Locate the cell with the specified text and output its [x, y] center coordinate. 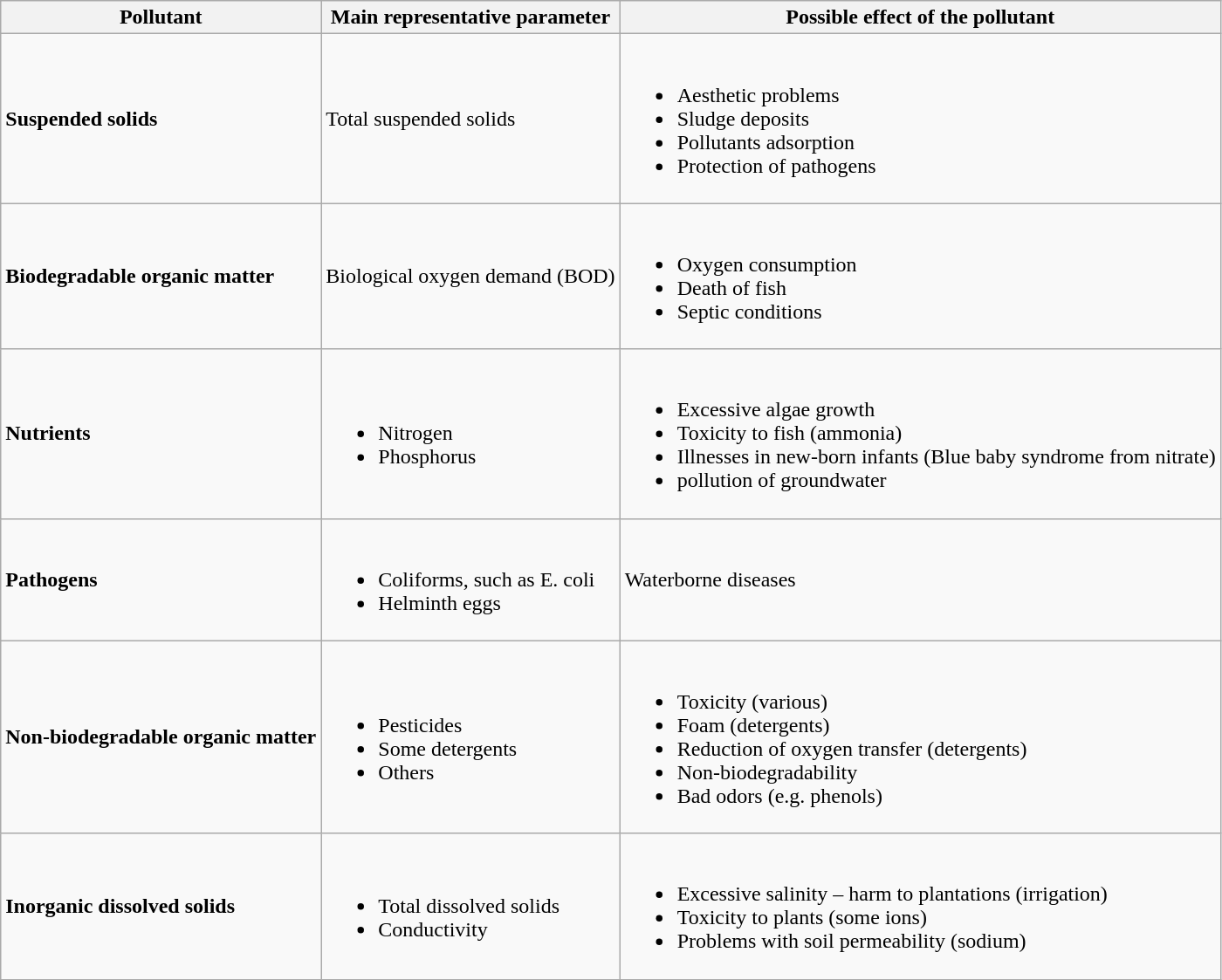
Biological oxygen demand (BOD) [470, 276]
Toxicity (various)Foam (detergents)Reduction of oxygen transfer (detergents)Non-biodegradabilityBad odors (e.g. phenols) [920, 737]
Oxygen consumptionDeath of fishSeptic conditions [920, 276]
Total suspended solids [470, 119]
Non-biodegradable organic matter [161, 737]
Pathogens [161, 579]
Excessive salinity – harm to plantations (irrigation)Toxicity to plants (some ions)Problems with soil permeability (sodium) [920, 906]
Pollutant [161, 17]
Aesthetic problemsSludge depositsPollutants adsorptionProtection of pathogens [920, 119]
Total dissolved solidsConductivity [470, 906]
Main representative parameter [470, 17]
Possible effect of the pollutant [920, 17]
Waterborne diseases [920, 579]
Suspended solids [161, 119]
Inorganic dissolved solids [161, 906]
PesticidesSome detergentsOthers [470, 737]
Nutrients [161, 434]
NitrogenPhosphorus [470, 434]
Excessive algae growthToxicity to fish (ammonia)Illnesses in new-born infants (Blue baby syndrome from nitrate)pollution of groundwater [920, 434]
Coliforms, such as E. coliHelminth eggs [470, 579]
Biodegradable organic matter [161, 276]
